Locate the cell with the specified text and output its [x, y] center coordinate. 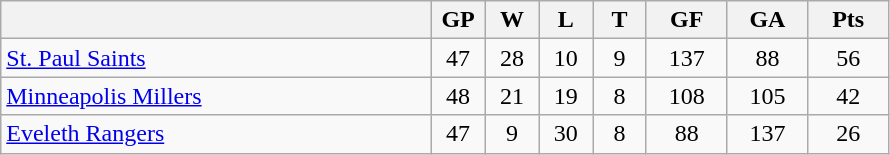
48 [458, 96]
108 [686, 96]
19 [566, 96]
10 [566, 58]
56 [848, 58]
28 [512, 58]
Pts [848, 20]
30 [566, 134]
L [566, 20]
Eveleth Rangers [216, 134]
W [512, 20]
42 [848, 96]
GA [768, 20]
105 [768, 96]
GP [458, 20]
GF [686, 20]
Minneapolis Millers [216, 96]
26 [848, 134]
T [620, 20]
21 [512, 96]
St. Paul Saints [216, 58]
